Output the [x, y] coordinate of the center of the cell containing the given text.  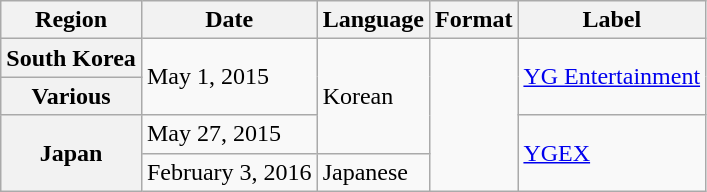
Region [72, 20]
Japan [72, 153]
May 1, 2015 [229, 77]
Japanese [373, 172]
Language [373, 20]
Various [72, 96]
Format [474, 20]
Korean [373, 96]
February 3, 2016 [229, 172]
YG Entertainment [612, 77]
Date [229, 20]
South Korea [72, 58]
May 27, 2015 [229, 134]
Label [612, 20]
YGEX [612, 153]
